Provide the [X, Y] coordinate of the cell's center where the given text is located.  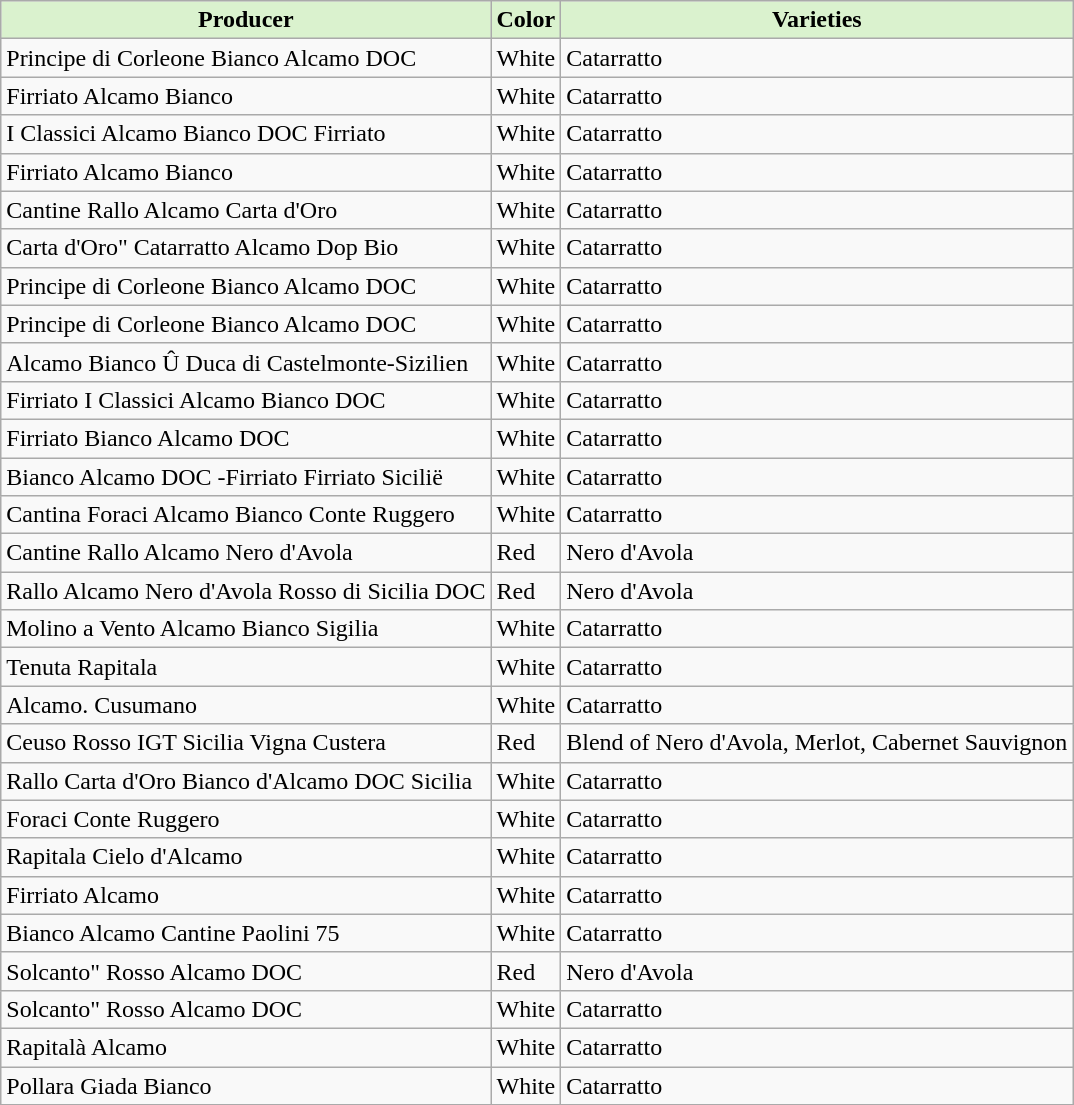
Alcamo Bianco Û Duca di Castelmonte-Sizilien [246, 362]
Cantina Foraci Alcamo Bianco Conte Ruggero [246, 515]
Pollara Giada Bianco [246, 1085]
Blend of Nero d'Avola, Merlot, Cabernet Sauvignon [817, 743]
Cantine Rallo Alcamo Carta d'Oro [246, 210]
Firriato Alcamo [246, 895]
Carta d'Oro" Catarratto Alcamo Dop Bio [246, 248]
Producer [246, 20]
Foraci Conte Ruggero [246, 819]
Firriato Bianco Alcamo DOC [246, 438]
Molino a Vento Alcamo Bianco Sigilia [246, 629]
Cantine Rallo Alcamo Nero d'Avola [246, 553]
Tenuta Rapitala [246, 667]
Rapitala Cielo d'Alcamo [246, 857]
Bianco Alcamo Cantine Paolini 75 [246, 933]
Ceuso Rosso IGT Sicilia Vigna Custera [246, 743]
Bianco Alcamo DOC -Firriato Firriato Sicilië [246, 477]
Rapitalà Alcamo [246, 1047]
Color [526, 20]
Alcamo. Cusumano [246, 705]
I Classici Alcamo Bianco DOC Firriato [246, 134]
Rallo Alcamo Nero d'Avola Rosso di Sicilia DOC [246, 591]
Varieties [817, 20]
Rallo Carta d'Oro Bianco d'Alcamo DOC Sicilia [246, 781]
Firriato I Classici Alcamo Bianco DOC [246, 400]
